Output the [X, Y] coordinate of the center of the cell containing the given text.  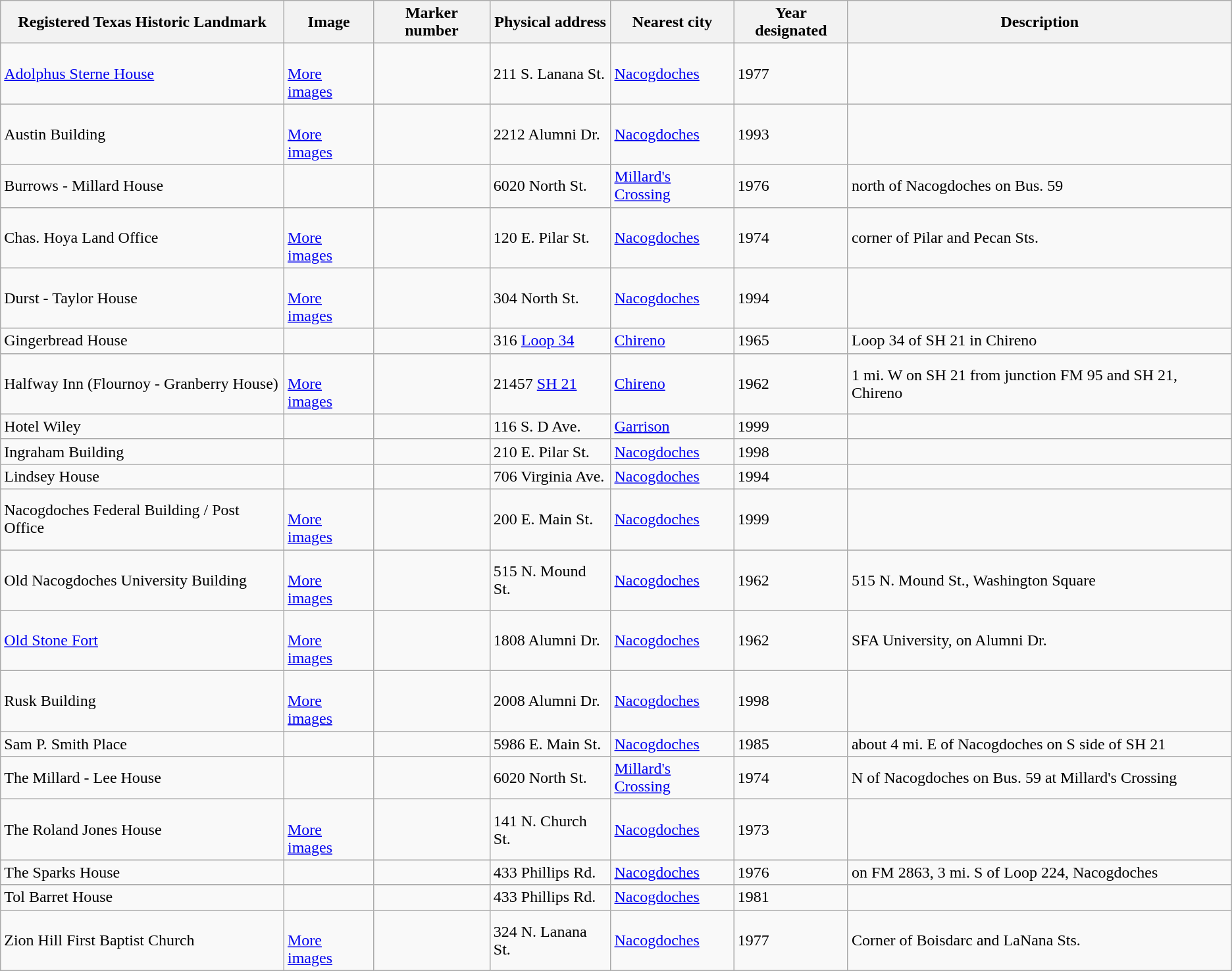
about 4 mi. E of Nacogdoches on S side of SH 21 [1040, 744]
1985 [791, 744]
Lindsey House [142, 476]
Garrison [673, 426]
Loop 34 of SH 21 in Chireno [1040, 341]
324 N. Lanana St. [550, 940]
N of Nacogdoches on Bus. 59 at Millard's Crossing [1040, 778]
Tol Barret House [142, 897]
Registered Texas Historic Landmark [142, 22]
Durst - Taylor House [142, 298]
116 S. D Ave. [550, 426]
515 N. Mound St., Washington Square [1040, 580]
Nearest city [673, 22]
Nacogdoches Federal Building / Post Office [142, 519]
21457 SH 21 [550, 384]
on FM 2863, 3 mi. S of Loop 224, Nacogdoches [1040, 872]
Ingraham Building [142, 451]
Old Nacogdoches University Building [142, 580]
1993 [791, 134]
Old Stone Fort [142, 641]
1973 [791, 830]
706 Virginia Ave. [550, 476]
Corner of Boisdarc and LaNana Sts. [1040, 940]
The Sparks House [142, 872]
200 E. Main St. [550, 519]
corner of Pilar and Pecan Sts. [1040, 237]
Marker number [432, 22]
2212 Alumni Dr. [550, 134]
1965 [791, 341]
120 E. Pilar St. [550, 237]
Sam P. Smith Place [142, 744]
Description [1040, 22]
north of Nacogdoches on Bus. 59 [1040, 186]
141 N. Church St. [550, 830]
The Millard - Lee House [142, 778]
2008 Alumni Dr. [550, 701]
SFA University, on Alumni Dr. [1040, 641]
1808 Alumni Dr. [550, 641]
1 mi. W on SH 21 from junction FM 95 and SH 21, Chireno [1040, 384]
Zion Hill First Baptist Church [142, 940]
Austin Building [142, 134]
Rusk Building [142, 701]
304 North St. [550, 298]
The Roland Jones House [142, 830]
Hotel Wiley [142, 426]
Burrows - Millard House [142, 186]
Chas. Hoya Land Office [142, 237]
Gingerbread House [142, 341]
Year designated [791, 22]
Image [328, 22]
515 N. Mound St. [550, 580]
Physical address [550, 22]
Halfway Inn (Flournoy - Granberry House) [142, 384]
316 Loop 34 [550, 341]
210 E. Pilar St. [550, 451]
211 S. Lanana St. [550, 74]
Adolphus Sterne House [142, 74]
5986 E. Main St. [550, 744]
1981 [791, 897]
